Output the [x, y] coordinate of the center of the cell containing the given text.  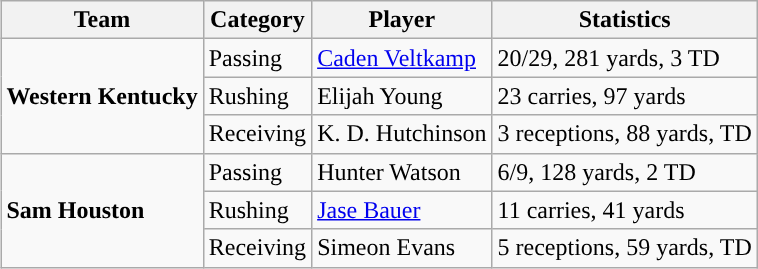
Sam Houston [102, 210]
K. D. Hutchinson [402, 134]
20/29, 281 yards, 3 TD [624, 58]
23 carries, 97 yards [624, 96]
Player [402, 20]
Simeon Evans [402, 248]
Team [102, 20]
6/9, 128 yards, 2 TD [624, 172]
Elijah Young [402, 96]
Category [257, 20]
11 carries, 41 yards [624, 210]
Jase Bauer [402, 210]
Caden Veltkamp [402, 58]
3 receptions, 88 yards, TD [624, 134]
Hunter Watson [402, 172]
Western Kentucky [102, 96]
5 receptions, 59 yards, TD [624, 248]
Statistics [624, 20]
